Pinpoint the cell where the given text exists, returning its [X, Y] midpoint coordinate. 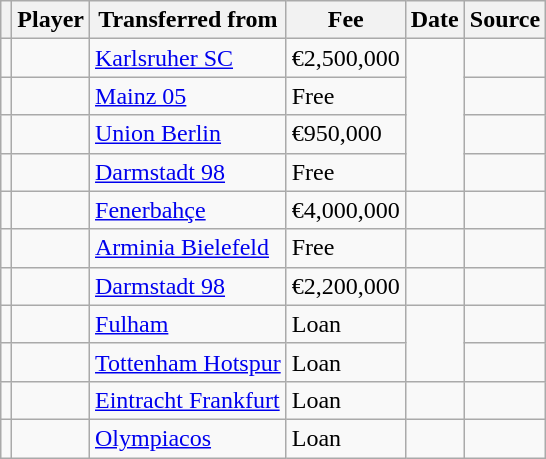
Transferred from [188, 20]
Arminia Bielefeld [188, 248]
Player [51, 20]
Source [504, 20]
Karlsruher SC [188, 58]
Mainz 05 [188, 96]
Union Berlin [188, 134]
Fenerbahçe [188, 210]
€2,500,000 [346, 58]
Date [434, 20]
Olympiacos [188, 438]
€950,000 [346, 134]
Fulham [188, 324]
€2,200,000 [346, 286]
Tottenham Hotspur [188, 362]
Eintracht Frankfurt [188, 400]
Fee [346, 20]
€4,000,000 [346, 210]
